Return [x, y] of the center of cell containing provided text 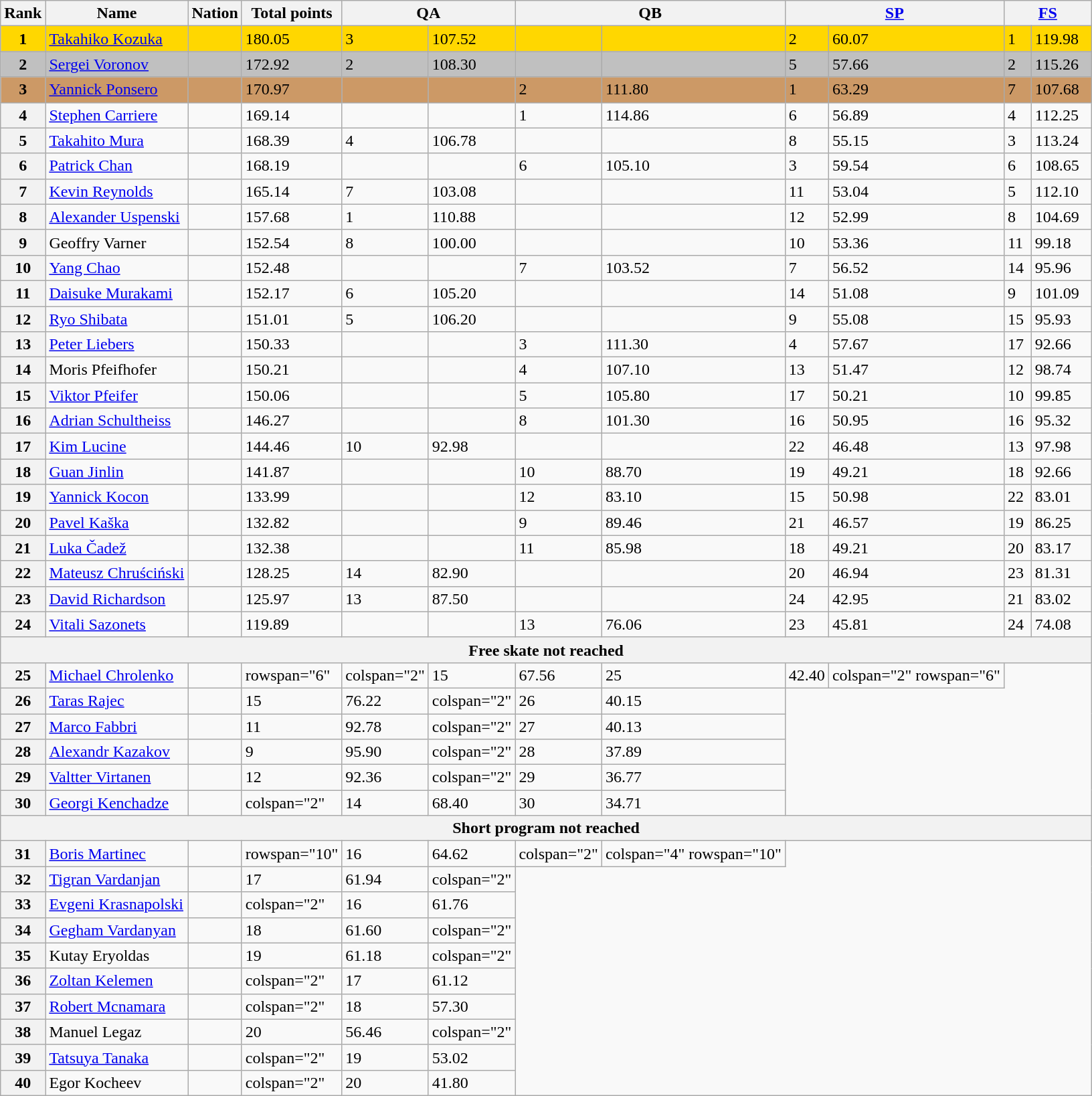
57.66 [916, 64]
68.40 [472, 803]
88.70 [693, 472]
150.33 [292, 345]
Tigran Vardanjan [116, 879]
146.27 [292, 421]
Takahiko Kozuka [116, 39]
Vitali Sazonets [116, 624]
Daisuke Murakami [116, 293]
Nation [215, 13]
Manuel Legaz [116, 1032]
Total points [292, 13]
Evgeni Krasnapolski [116, 905]
107.68 [1061, 90]
Free skate not reached [546, 650]
46.94 [916, 573]
53.36 [916, 242]
74.08 [1061, 624]
59.54 [916, 166]
114.86 [693, 115]
157.68 [292, 217]
Gegham Vardanyan [116, 930]
52.99 [916, 217]
132.38 [292, 548]
92.98 [472, 446]
Georgi Kenchadze [116, 803]
50.98 [916, 497]
Viktor Pfeifer [116, 395]
67.56 [559, 675]
51.47 [916, 370]
76.06 [693, 624]
45.81 [916, 624]
119.89 [292, 624]
152.17 [292, 293]
97.98 [1061, 446]
Zoltan Kelemen [116, 981]
Kevin Reynolds [116, 191]
Pavel Kaška [116, 523]
46.48 [916, 446]
144.46 [292, 446]
103.52 [693, 268]
34.71 [693, 803]
89.46 [693, 523]
95.90 [385, 752]
83.02 [1061, 599]
Luka Čadež [116, 548]
50.21 [916, 395]
53.02 [472, 1057]
119.98 [1061, 39]
Name [116, 13]
112.10 [1061, 191]
132.82 [292, 523]
108.30 [472, 64]
32 [23, 879]
103.08 [472, 191]
63.29 [916, 90]
83.01 [1061, 497]
81.31 [1061, 573]
106.78 [472, 141]
61.94 [385, 879]
105.20 [472, 293]
36 [23, 981]
Moris Pfeifhofer [116, 370]
36.77 [693, 778]
87.50 [472, 599]
colspan="4" rowspan="10" [693, 854]
Alexandr Kazakov [116, 752]
61.60 [385, 930]
113.24 [1061, 141]
Tatsuya Tanaka [116, 1057]
168.19 [292, 166]
101.09 [1061, 293]
34 [23, 930]
46.57 [916, 523]
151.01 [292, 319]
41.80 [472, 1083]
64.62 [472, 854]
37 [23, 1006]
50.95 [916, 421]
39 [23, 1057]
133.99 [292, 497]
99.18 [1061, 242]
38 [23, 1032]
FS [1048, 13]
105.10 [693, 166]
40 [23, 1083]
106.20 [472, 319]
SP [894, 13]
76.22 [385, 701]
rowspan="6" [292, 675]
Kim Lucine [116, 446]
107.52 [472, 39]
83.17 [1061, 548]
98.74 [1061, 370]
115.26 [1061, 64]
Short program not reached [546, 828]
QA [428, 13]
Kutay Eryoldas [116, 955]
40.15 [693, 701]
150.06 [292, 395]
112.25 [1061, 115]
Taras Rajec [116, 701]
51.08 [916, 293]
Stephen Carriere [116, 115]
31 [23, 854]
82.90 [472, 573]
61.12 [472, 981]
Patrick Chan [116, 166]
Peter Liebers [116, 345]
57.67 [916, 345]
David Richardson [116, 599]
42.95 [916, 599]
111.30 [693, 345]
92.78 [385, 726]
104.69 [1061, 217]
105.80 [693, 395]
colspan="2" rowspan="6" [916, 675]
95.93 [1061, 319]
37.89 [693, 752]
rowspan="10" [292, 854]
168.39 [292, 141]
Adrian Schultheiss [116, 421]
100.00 [472, 242]
Yannick Ponsero [116, 90]
110.88 [472, 217]
99.85 [1061, 395]
Yannick Kocon [116, 497]
85.98 [693, 548]
95.32 [1061, 421]
172.92 [292, 64]
165.14 [292, 191]
Sergei Voronov [116, 64]
101.30 [693, 421]
Egor Kocheev [116, 1083]
42.40 [807, 675]
128.25 [292, 573]
Guan Jinlin [116, 472]
83.10 [693, 497]
Marco Fabbri [116, 726]
Takahito Mura [116, 141]
107.10 [693, 370]
Rank [23, 13]
33 [23, 905]
57.30 [472, 1006]
56.46 [385, 1032]
Yang Chao [116, 268]
Ryo Shibata [116, 319]
55.08 [916, 319]
152.54 [292, 242]
169.14 [292, 115]
35 [23, 955]
61.18 [385, 955]
Valtter Virtanen [116, 778]
108.65 [1061, 166]
40.13 [693, 726]
95.96 [1061, 268]
180.05 [292, 39]
152.48 [292, 268]
53.04 [916, 191]
QB [650, 13]
61.76 [472, 905]
Mateusz Chruściński [116, 573]
86.25 [1061, 523]
56.89 [916, 115]
Geoffry Varner [116, 242]
Robert Mcnamara [116, 1006]
92.36 [385, 778]
170.97 [292, 90]
60.07 [916, 39]
141.87 [292, 472]
150.21 [292, 370]
55.15 [916, 141]
Boris Martinec [116, 854]
56.52 [916, 268]
111.80 [693, 90]
125.97 [292, 599]
Michael Chrolenko [116, 675]
Alexander Uspenski [116, 217]
